Pinpoint the cell where the given text exists, returning its [X, Y] midpoint coordinate. 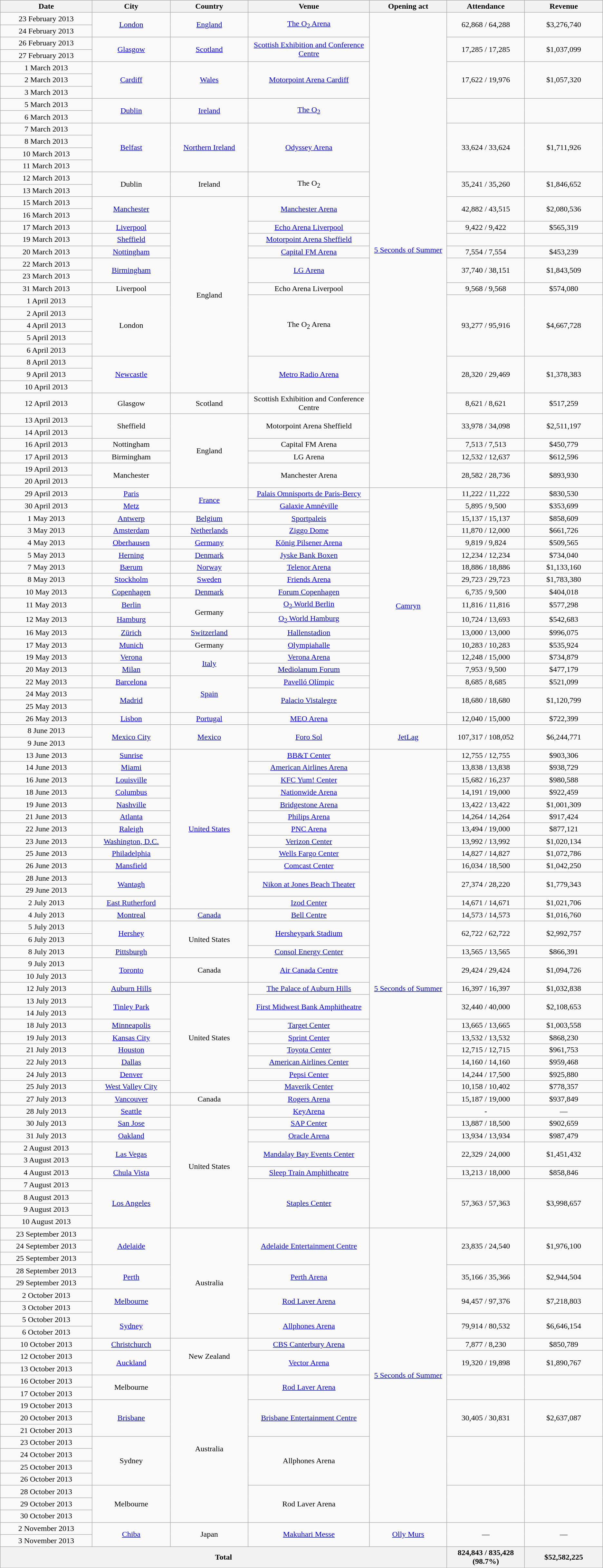
$1,021,706 [564, 903]
Lisbon [131, 719]
22,329 / 24,000 [486, 1154]
6 July 2013 [46, 939]
6,735 / 9,500 [486, 592]
Antwerp [131, 518]
France [209, 500]
$509,565 [564, 543]
Seattle [131, 1111]
$1,001,309 [564, 804]
11,870 / 12,000 [486, 530]
42,882 / 43,515 [486, 209]
$661,726 [564, 530]
15 March 2013 [46, 203]
12 October 2013 [46, 1357]
13,887 / 18,500 [486, 1123]
Denver [131, 1074]
$1,133,160 [564, 567]
5 October 2013 [46, 1320]
17,622 / 19,976 [486, 80]
29 September 2013 [46, 1283]
11,816 / 11,816 [486, 605]
König Pilsener Arena [309, 543]
13,665 / 13,665 [486, 1025]
$1,120,799 [564, 700]
13 July 2013 [46, 1001]
23 February 2013 [46, 19]
$917,424 [564, 817]
3 March 2013 [46, 92]
Portugal [209, 719]
8 July 2013 [46, 952]
5 April 2013 [46, 338]
Wantagh [131, 884]
12 May 2013 [46, 619]
Sweden [209, 580]
$938,729 [564, 768]
2 March 2013 [46, 80]
American Airlines Center [309, 1062]
Camryn [408, 606]
Consol Energy Center [309, 952]
Metro Radio Arena [309, 375]
35,241 / 35,260 [486, 184]
$2,511,197 [564, 426]
Zürich [131, 632]
$4,667,728 [564, 325]
$1,037,099 [564, 49]
29 April 2013 [46, 494]
Netherlands [209, 530]
Spain [209, 694]
Bridgestone Arena [309, 804]
4 July 2013 [46, 915]
17 March 2013 [46, 227]
MEO Arena [309, 719]
$2,637,087 [564, 1418]
Chiba [131, 1534]
Olympiahalle [309, 645]
$893,930 [564, 475]
CBS Canterbury Arena [309, 1344]
$477,179 [564, 670]
10 May 2013 [46, 592]
Oberhausen [131, 543]
Makuhari Messe [309, 1534]
Hershey [131, 933]
2 November 2013 [46, 1528]
Total [224, 1557]
22 May 2013 [46, 682]
23,835 / 24,540 [486, 1246]
Friends Arena [309, 580]
12 March 2013 [46, 178]
$961,753 [564, 1050]
Christchurch [131, 1344]
30 July 2013 [46, 1123]
$722,399 [564, 719]
Attendance [486, 6]
Air Canada Centre [309, 970]
3 May 2013 [46, 530]
1 May 2013 [46, 518]
14,264 / 14,264 [486, 817]
- [486, 1111]
5 March 2013 [46, 104]
Motorpoint Arena Cardiff [309, 80]
16 April 2013 [46, 445]
JetLag [408, 737]
$2,080,536 [564, 209]
East Rutherford [131, 903]
$517,259 [564, 404]
$542,683 [564, 619]
BB&T Center [309, 755]
Auckland [131, 1363]
Oakland [131, 1136]
14,160 / 14,160 [486, 1062]
Chula Vista [131, 1172]
$1,846,652 [564, 184]
Tinley Park [131, 1007]
21 October 2013 [46, 1430]
29 October 2013 [46, 1504]
25 September 2013 [46, 1259]
Sunrise [131, 755]
Philadelphia [131, 854]
$7,218,803 [564, 1301]
Target Center [309, 1025]
$858,846 [564, 1172]
$612,596 [564, 457]
First Midwest Bank Amphitheatre [309, 1007]
27 July 2013 [46, 1099]
11,222 / 11,222 [486, 494]
13,213 / 18,000 [486, 1172]
24 May 2013 [46, 694]
24 October 2013 [46, 1455]
13,934 / 13,934 [486, 1136]
12,248 / 15,000 [486, 657]
$1,779,343 [564, 884]
23 March 2013 [46, 276]
79,914 / 80,532 [486, 1326]
13,494 / 19,000 [486, 829]
Comcast Center [309, 866]
Kansas City [131, 1038]
17,285 / 17,285 [486, 49]
7,554 / 7,554 [486, 252]
City [131, 6]
$565,319 [564, 227]
30,405 / 30,831 [486, 1418]
9 July 2013 [46, 964]
14 July 2013 [46, 1013]
$1,843,509 [564, 270]
13,000 / 13,000 [486, 632]
$3,998,657 [564, 1203]
Staples Center [309, 1203]
18 July 2013 [46, 1025]
10 October 2013 [46, 1344]
$922,459 [564, 792]
$52,582,225 [564, 1557]
Ziggo Dome [309, 530]
Madrid [131, 700]
28 July 2013 [46, 1111]
$925,880 [564, 1074]
12,234 / 12,234 [486, 555]
$980,588 [564, 780]
$868,230 [564, 1038]
20 April 2013 [46, 481]
$535,924 [564, 645]
25 May 2013 [46, 706]
22 July 2013 [46, 1062]
3 August 2013 [46, 1160]
$2,992,757 [564, 933]
2 July 2013 [46, 903]
25 June 2013 [46, 854]
Montreal [131, 915]
13,565 / 13,565 [486, 952]
Atlanta [131, 817]
37,740 / 38,151 [486, 270]
Houston [131, 1050]
107,317 / 108,052 [486, 737]
9,568 / 9,568 [486, 289]
Sprint Center [309, 1038]
12,040 / 15,000 [486, 719]
O2 World Berlin [309, 605]
$902,659 [564, 1123]
10 April 2013 [46, 387]
Adelaide Entertainment Centre [309, 1246]
$521,099 [564, 682]
7 May 2013 [46, 567]
25 October 2013 [46, 1467]
$1,378,383 [564, 375]
The Palace of Auburn Hills [309, 988]
7,513 / 7,513 [486, 445]
5 May 2013 [46, 555]
35,166 / 35,366 [486, 1277]
18 June 2013 [46, 792]
1 April 2013 [46, 301]
$2,944,504 [564, 1277]
5,895 / 9,500 [486, 506]
$734,040 [564, 555]
10,158 / 10,402 [486, 1087]
27,374 / 28,220 [486, 884]
94,457 / 97,376 [486, 1301]
$850,789 [564, 1344]
16 October 2013 [46, 1381]
Paris [131, 494]
Hersheypark Stadium [309, 933]
Verona Arena [309, 657]
Wales [209, 80]
17 May 2013 [46, 645]
824,843 / 835,428 (98.7%) [486, 1557]
$2,108,653 [564, 1007]
2 August 2013 [46, 1148]
19 June 2013 [46, 804]
16,034 / 18,500 [486, 866]
Brisbane Entertainment Centre [309, 1418]
Minneapolis [131, 1025]
6 October 2013 [46, 1332]
$1,072,786 [564, 854]
14,671 / 14,671 [486, 903]
Mexico [209, 737]
8 June 2013 [46, 731]
10,283 / 10,283 [486, 645]
$1,094,726 [564, 970]
1 March 2013 [46, 68]
$778,357 [564, 1087]
$1,976,100 [564, 1246]
Raleigh [131, 829]
6 March 2013 [46, 117]
20 October 2013 [46, 1418]
Belgium [209, 518]
29 June 2013 [46, 890]
16 March 2013 [46, 215]
Copenhagen [131, 592]
33,624 / 33,624 [486, 147]
12,532 / 12,637 [486, 457]
5 July 2013 [46, 927]
19 October 2013 [46, 1406]
10,724 / 13,693 [486, 619]
$987,479 [564, 1136]
Brisbane [131, 1418]
Japan [209, 1534]
Nashville [131, 804]
62,722 / 62,722 [486, 933]
San Jose [131, 1123]
23 September 2013 [46, 1234]
$937,849 [564, 1099]
11 May 2013 [46, 605]
9 August 2013 [46, 1209]
14,827 / 14,827 [486, 854]
Izod Center [309, 903]
93,277 / 95,916 [486, 325]
Palais Omnisports de Paris-Bercy [309, 494]
Mediolanum Forum [309, 670]
2 October 2013 [46, 1295]
18,680 / 18,680 [486, 700]
14,244 / 17,500 [486, 1074]
Hamburg [131, 619]
Bærum [131, 567]
9 June 2013 [46, 743]
7 August 2013 [46, 1185]
Louisville [131, 780]
Washington, D.C. [131, 841]
16 May 2013 [46, 632]
24 July 2013 [46, 1074]
$1,783,380 [564, 580]
$453,239 [564, 252]
Las Vegas [131, 1154]
KFC Yum! Center [309, 780]
23 June 2013 [46, 841]
O2 World Hamburg [309, 619]
13,532 / 13,532 [486, 1038]
Maverik Center [309, 1087]
$1,890,767 [564, 1363]
Herning [131, 555]
American Airlines Arena [309, 768]
7,877 / 8,230 [486, 1344]
8,685 / 8,685 [486, 682]
30 April 2013 [46, 506]
$1,020,134 [564, 841]
27 February 2013 [46, 55]
West Valley City [131, 1087]
4 August 2013 [46, 1172]
15,137 / 15,137 [486, 518]
12,755 / 12,755 [486, 755]
18,886 / 18,886 [486, 567]
29,723 / 29,723 [486, 580]
Philips Arena [309, 817]
Auburn Hills [131, 988]
Pittsburgh [131, 952]
19 May 2013 [46, 657]
16,397 / 16,397 [486, 988]
Dallas [131, 1062]
14 June 2013 [46, 768]
$574,080 [564, 289]
13 March 2013 [46, 191]
Mexico City [131, 737]
14,573 / 14,573 [486, 915]
31 July 2013 [46, 1136]
32,440 / 40,000 [486, 1007]
28,582 / 28,736 [486, 475]
$830,530 [564, 494]
$1,451,432 [564, 1154]
2 April 2013 [46, 313]
30 October 2013 [46, 1516]
10 July 2013 [46, 976]
26 May 2013 [46, 719]
3 November 2013 [46, 1541]
$1,711,926 [564, 147]
15,682 / 16,237 [486, 780]
4 April 2013 [46, 325]
21 July 2013 [46, 1050]
24 September 2013 [46, 1246]
$404,018 [564, 592]
13 April 2013 [46, 420]
Perth [131, 1277]
Cardiff [131, 80]
8 April 2013 [46, 362]
7,953 / 9,500 [486, 670]
$577,298 [564, 605]
Norway [209, 567]
9 April 2013 [46, 375]
$6,646,154 [564, 1326]
Toyota Center [309, 1050]
31 March 2013 [46, 289]
19 April 2013 [46, 469]
Sleep Train Amphitheatre [309, 1172]
$866,391 [564, 952]
Pepsi Center [309, 1074]
$1,042,250 [564, 866]
13 June 2013 [46, 755]
Italy [209, 663]
Wells Fargo Center [309, 854]
57,363 / 57,363 [486, 1203]
New Zealand [209, 1357]
19 March 2013 [46, 240]
25 July 2013 [46, 1087]
3 October 2013 [46, 1308]
Adelaide [131, 1246]
12 April 2013 [46, 404]
11 March 2013 [46, 166]
PNC Arena [309, 829]
$959,468 [564, 1062]
10 March 2013 [46, 154]
26 February 2013 [46, 43]
Jyske Bank Boxen [309, 555]
Nikon at Jones Beach Theater [309, 884]
$6,244,771 [564, 737]
Pavelló Olímpic [309, 682]
Vector Arena [309, 1363]
62,868 / 64,288 [486, 25]
Vancouver [131, 1099]
22 June 2013 [46, 829]
Verona [131, 657]
Amsterdam [131, 530]
33,978 / 34,098 [486, 426]
29,424 / 29,424 [486, 970]
Barcelona [131, 682]
Venue [309, 6]
$1,016,760 [564, 915]
Berlin [131, 605]
13,422 / 13,422 [486, 804]
Foro Sol [309, 737]
13,838 / 13,838 [486, 768]
24 February 2013 [46, 31]
26 October 2013 [46, 1479]
$3,276,740 [564, 25]
Miami [131, 768]
28 October 2013 [46, 1492]
9,422 / 9,422 [486, 227]
26 June 2013 [46, 866]
19 July 2013 [46, 1038]
Sportpaleis [309, 518]
Revenue [564, 6]
$996,075 [564, 632]
4 May 2013 [46, 543]
Columbus [131, 792]
Oracle Arena [309, 1136]
Northern Ireland [209, 147]
KeyArena [309, 1111]
$877,121 [564, 829]
12 July 2013 [46, 988]
$353,699 [564, 506]
Telenor Arena [309, 567]
Rogers Arena [309, 1099]
$858,609 [564, 518]
Mansfield [131, 866]
28,320 / 29,469 [486, 375]
Date [46, 6]
Nationwide Arena [309, 792]
$903,306 [564, 755]
14 April 2013 [46, 432]
Switzerland [209, 632]
Galaxie Amnéville [309, 506]
Munich [131, 645]
$1,032,838 [564, 988]
10 August 2013 [46, 1221]
$1,057,320 [564, 80]
Odyssey Arena [309, 147]
Metz [131, 506]
8 August 2013 [46, 1197]
16 June 2013 [46, 780]
Belfast [131, 147]
15,187 / 19,000 [486, 1099]
13,992 / 13,992 [486, 841]
7 March 2013 [46, 129]
8 March 2013 [46, 141]
Forum Copenhagen [309, 592]
$450,779 [564, 445]
21 June 2013 [46, 817]
8,621 / 8,621 [486, 404]
Mandalay Bay Events Center [309, 1154]
23 October 2013 [46, 1443]
Verizon Center [309, 841]
28 June 2013 [46, 878]
22 March 2013 [46, 264]
Olly Murs [408, 1534]
$734,879 [564, 657]
17 October 2013 [46, 1393]
Perth Arena [309, 1277]
SAP Center [309, 1123]
17 April 2013 [46, 457]
Hallenstadion [309, 632]
19,320 / 19,898 [486, 1363]
6 April 2013 [46, 350]
Opening act [408, 6]
20 March 2013 [46, 252]
8 May 2013 [46, 580]
Newcastle [131, 375]
Milan [131, 670]
13 October 2013 [46, 1369]
12,715 / 12,715 [486, 1050]
14,191 / 19,000 [486, 792]
Los Angeles [131, 1203]
28 September 2013 [46, 1271]
Stockholm [131, 580]
20 May 2013 [46, 670]
Palacio Vistalegre [309, 700]
Bell Centre [309, 915]
$1,003,558 [564, 1025]
9,819 / 9,824 [486, 543]
Toronto [131, 970]
Country [209, 6]
